Detect which cell encompasses the target text, then output its (x, y) center coordinate. 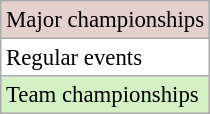
Regular events (106, 58)
Team championships (106, 95)
Major championships (106, 20)
